Find where the given text appears and provide that cell's center as [X, Y] coordinate. 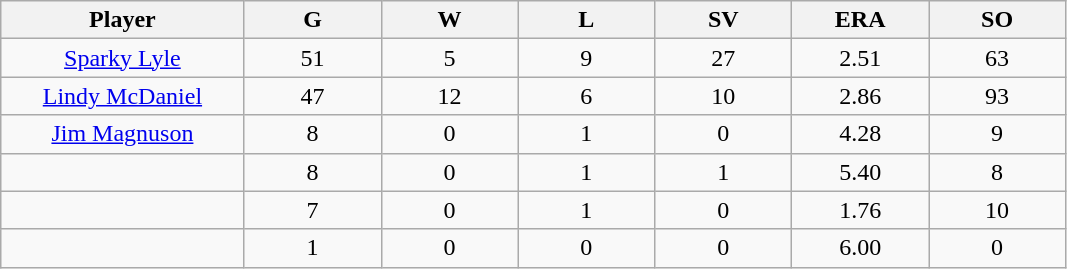
W [450, 20]
27 [724, 58]
2.86 [860, 96]
1.76 [860, 210]
4.28 [860, 134]
G [312, 20]
7 [312, 210]
63 [998, 58]
6 [586, 96]
ERA [860, 20]
2.51 [860, 58]
Jim Magnuson [122, 134]
5 [450, 58]
SV [724, 20]
47 [312, 96]
93 [998, 96]
6.00 [860, 248]
Player [122, 20]
5.40 [860, 172]
12 [450, 96]
SO [998, 20]
L [586, 20]
Sparky Lyle [122, 58]
Lindy McDaniel [122, 96]
51 [312, 58]
